Return the (X, Y) coordinate for the center point of the cell that contains the specified text.  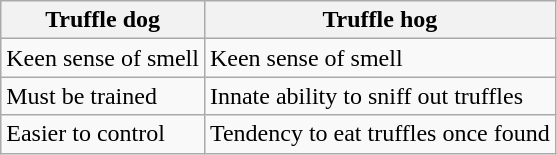
Truffle dog (103, 20)
Innate ability to sniff out truffles (380, 96)
Easier to control (103, 134)
Truffle hog (380, 20)
Must be trained (103, 96)
Tendency to eat truffles once found (380, 134)
